From the cell containing the given text, extract its center point as (X, Y) coordinate. 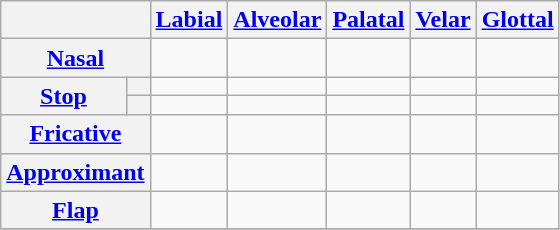
Nasal (76, 58)
Stop (64, 96)
Glottal (518, 20)
Labial (189, 20)
Approximant (76, 172)
Alveolar (278, 20)
Palatal (368, 20)
Fricative (76, 134)
Flap (76, 210)
Velar (443, 20)
